Pinpoint the cell where the given text exists, returning its [x, y] midpoint coordinate. 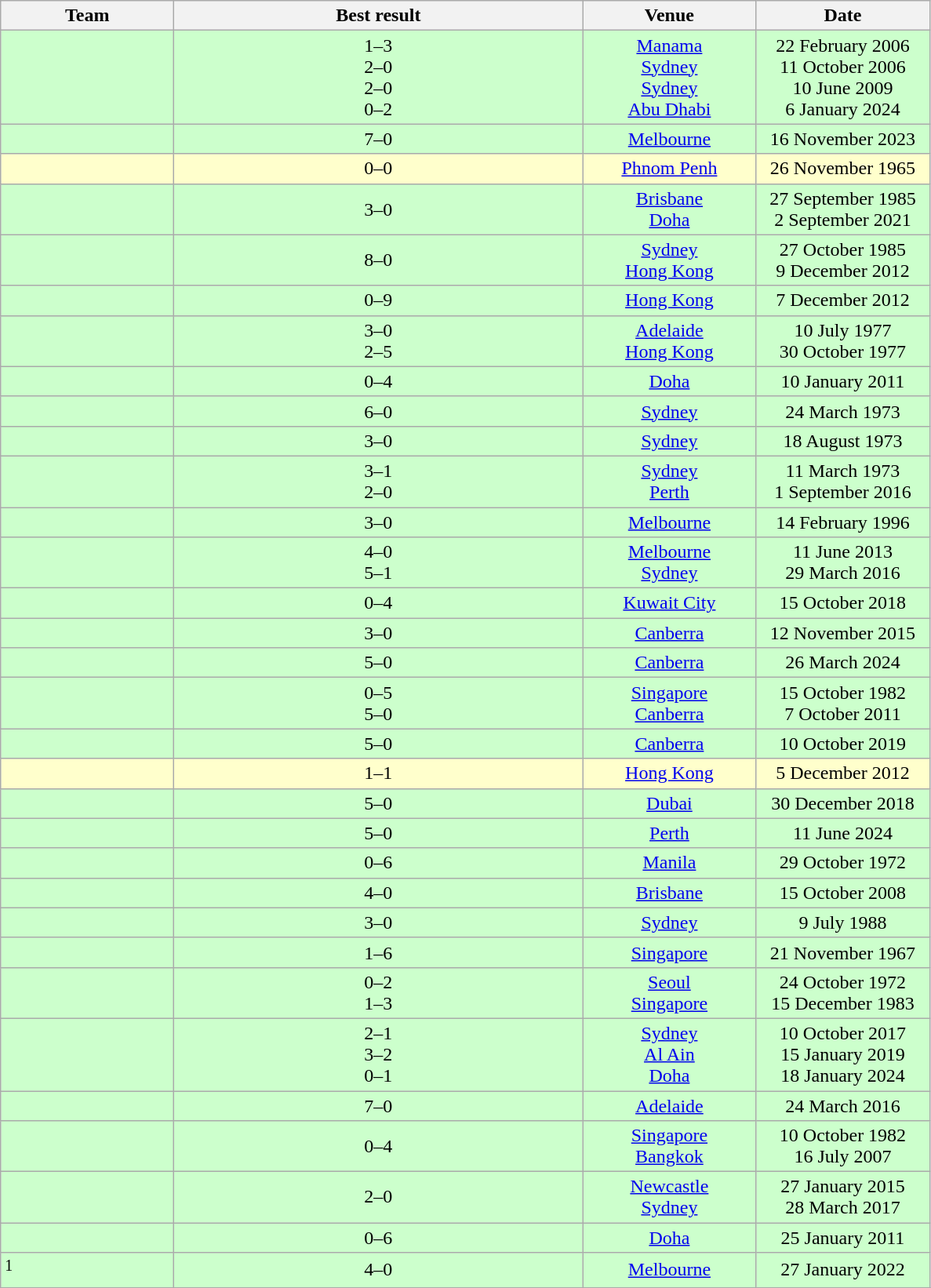
0–9 [378, 300]
10 October 2019 [842, 744]
Adelaide [670, 1105]
Team [88, 16]
Singapore [670, 952]
24 October 1972 15 December 1983 [842, 993]
Best result [378, 16]
2–1 3–2 0–1 [378, 1054]
24 March 2016 [842, 1105]
16 November 2023 [842, 139]
10 January 2011 [842, 381]
11 June 2024 [842, 833]
Phnom Penh [670, 169]
3–1 2–0 [378, 482]
14 February 1996 [842, 522]
26 March 2024 [842, 663]
0–2 1–3 [378, 993]
27 October 1985 9 December 2012 [842, 260]
Singapore Bangkok [670, 1147]
Brisbane [670, 893]
22 February 2006 11 October 2006 10 June 2009 6 January 2024 [842, 77]
27 January 2022 [842, 1271]
10 October 1982 16 July 2007 [842, 1147]
Brisbane Doha [670, 209]
0–0 [378, 169]
15 October 2018 [842, 603]
29 October 1972 [842, 863]
Date [842, 16]
Sydney Al Ain Doha [670, 1054]
27 January 2015 28 March 2017 [842, 1197]
24 March 1973 [842, 411]
18 August 1973 [842, 441]
15 October 1982 7 October 2011 [842, 703]
10 July 1977 30 October 1977 [842, 340]
11 June 2013 29 March 2016 [842, 563]
25 January 2011 [842, 1238]
21 November 1967 [842, 952]
Venue [670, 16]
12 November 2015 [842, 633]
6–0 [378, 411]
26 November 1965 [842, 169]
Dubai [670, 803]
7 December 2012 [842, 300]
1–1 [378, 773]
Newcastle Sydney [670, 1197]
30 December 2018 [842, 803]
8–0 [378, 260]
9 July 1988 [842, 922]
Seoul Singapore [670, 993]
Manila [670, 863]
1–6 [378, 952]
4–0 5–1 [378, 563]
11 March 1973 1 September 2016 [842, 482]
2–0 [378, 1197]
Kuwait City [670, 603]
10 October 2017 15 January 2019 18 January 2024 [842, 1054]
Adelaide Hong Kong [670, 340]
15 October 2008 [842, 893]
Perth [670, 833]
Singapore Canberra [670, 703]
Melbourne Sydney [670, 563]
27 September 1985 2 September 2021 [842, 209]
Manama Sydney Sydney Abu Dhabi [670, 77]
Sydney Hong Kong [670, 260]
5 December 2012 [842, 773]
Sydney Perth [670, 482]
1–3 2–0 2–0 0–2 [378, 77]
0–5 5–0 [378, 703]
1 [88, 1271]
3–0 2–5 [378, 340]
